Extract the (X, Y) coordinate from the center of the cell holding the provided text.  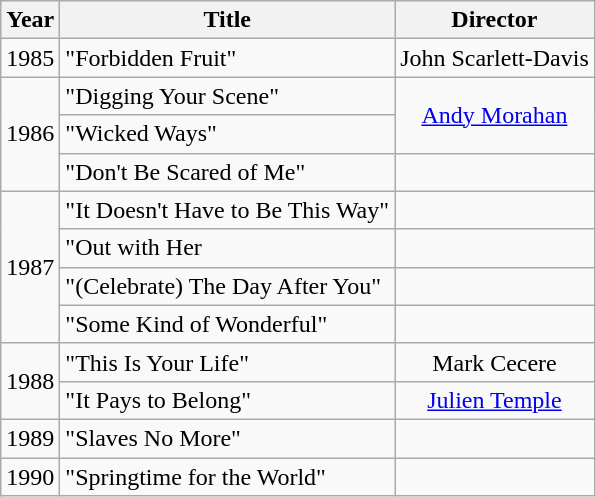
"Forbidden Fruit" (228, 58)
1987 (30, 267)
"(Celebrate) The Day After You" (228, 286)
"It Doesn't Have to Be This Way" (228, 210)
1990 (30, 477)
"Digging Your Scene" (228, 96)
"This Is Your Life" (228, 362)
"Slaves No More" (228, 438)
1986 (30, 134)
"Some Kind of Wonderful" (228, 324)
"It Pays to Belong" (228, 400)
"Wicked Ways" (228, 134)
Mark Cecere (495, 362)
1985 (30, 58)
Title (228, 20)
"Don't Be Scared of Me" (228, 172)
John Scarlett-Davis (495, 58)
Year (30, 20)
Julien Temple (495, 400)
"Springtime for the World" (228, 477)
Director (495, 20)
Andy Morahan (495, 115)
1988 (30, 381)
"Out with Her (228, 248)
1989 (30, 438)
